Find where the given text appears and provide that cell's center as (X, Y) coordinate. 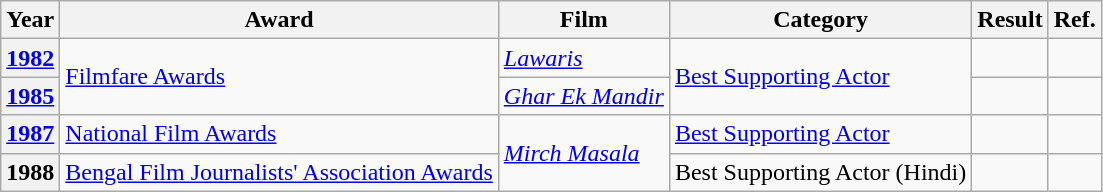
Year (30, 20)
Result (1010, 20)
Best Supporting Actor (Hindi) (820, 172)
Award (280, 20)
Lawaris (584, 58)
1985 (30, 96)
Ghar Ek Mandir (584, 96)
1987 (30, 134)
Mirch Masala (584, 153)
Ref. (1074, 20)
1982 (30, 58)
Category (820, 20)
1988 (30, 172)
Filmfare Awards (280, 77)
Film (584, 20)
National Film Awards (280, 134)
Bengal Film Journalists' Association Awards (280, 172)
